Locate the cell with the specified text and output its [X, Y] center coordinate. 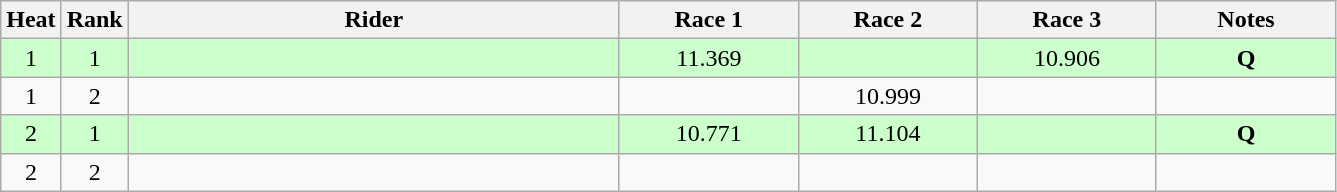
11.369 [708, 58]
Rank [94, 20]
Race 1 [708, 20]
Heat [31, 20]
Notes [1246, 20]
10.999 [888, 96]
Race 3 [1066, 20]
11.104 [888, 134]
Rider [374, 20]
Race 2 [888, 20]
10.771 [708, 134]
10.906 [1066, 58]
